Locate the cell with the specified text and output its [x, y] center coordinate. 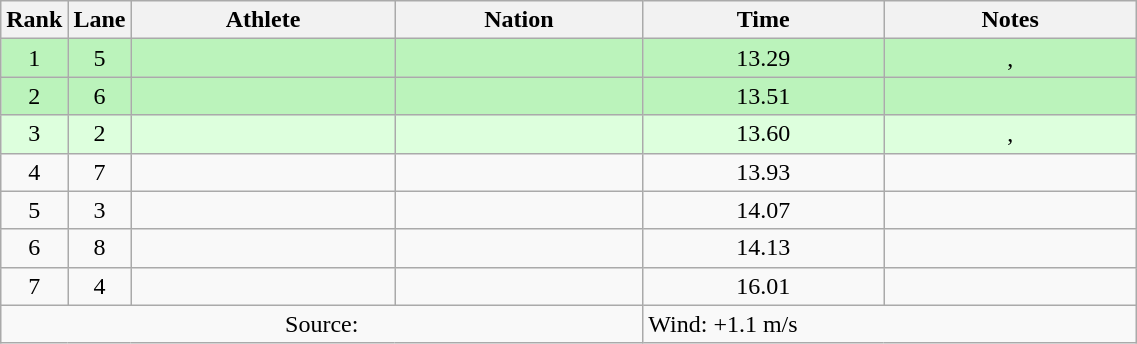
14.07 [764, 210]
Rank [34, 20]
Source: [322, 324]
13.51 [764, 96]
Lane [100, 20]
Wind: +1.1 m/s [890, 324]
Time [764, 20]
1 [34, 58]
14.13 [764, 248]
16.01 [764, 286]
13.93 [764, 172]
13.60 [764, 134]
Athlete [263, 20]
Nation [519, 20]
13.29 [764, 58]
Notes [1010, 20]
8 [100, 248]
